Scan for the cell matching the given text and deliver its [x, y] coordinate at center. 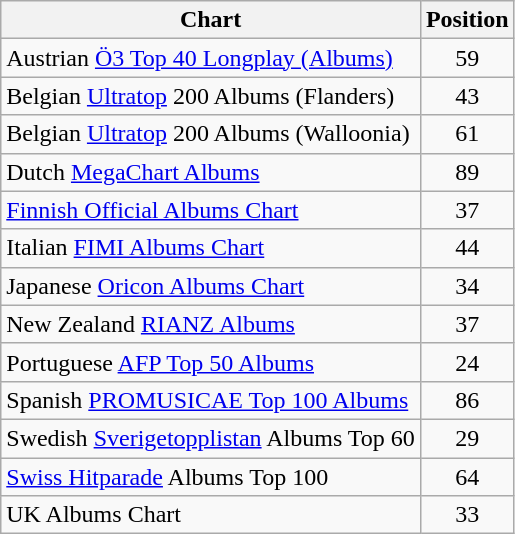
Portuguese AFP Top 50 Albums [211, 362]
Chart [211, 20]
24 [467, 362]
Swiss Hitparade Albums Top 100 [211, 477]
New Zealand RIANZ Albums [211, 324]
Finnish Official Albums Chart [211, 210]
Belgian Ultratop 200 Albums (Flanders) [211, 96]
43 [467, 96]
Austrian Ö3 Top 40 Longplay (Albums) [211, 58]
Swedish Sverigetopplistan Albums Top 60 [211, 438]
64 [467, 477]
Spanish PROMUSICAE Top 100 Albums [211, 400]
89 [467, 172]
29 [467, 438]
33 [467, 515]
Italian FIMI Albums Chart [211, 248]
59 [467, 58]
Dutch MegaChart Albums [211, 172]
86 [467, 400]
34 [467, 286]
Position [467, 20]
Belgian Ultratop 200 Albums (Walloonia) [211, 134]
61 [467, 134]
44 [467, 248]
UK Albums Chart [211, 515]
Japanese Oricon Albums Chart [211, 286]
